Return [X, Y] of the center of cell containing provided text 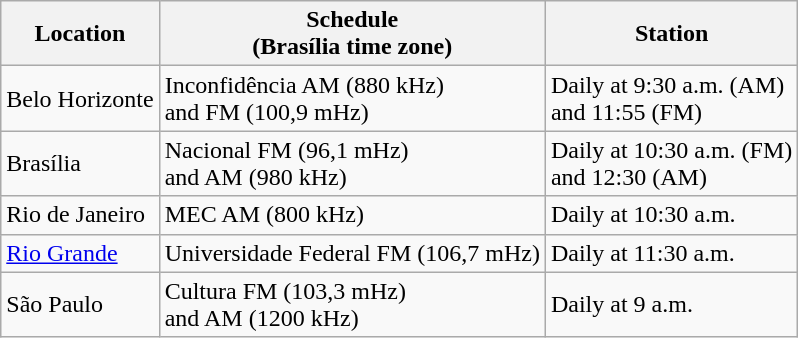
Cultura FM (103,3 mHz)and AM (1200 kHz) [352, 304]
Location [80, 34]
Nacional FM (96,1 mHz)and AM (980 kHz) [352, 164]
Daily at 10:30 a.m. [671, 215]
Belo Horizonte [80, 98]
MEC AM (800 kHz) [352, 215]
Brasília [80, 164]
Universidade Federal FM (106,7 mHz) [352, 253]
Daily at 11:30 a.m. [671, 253]
Station [671, 34]
Inconfidência AM (880 kHz)and FM (100,9 mHz) [352, 98]
São Paulo [80, 304]
Daily at 10:30 a.m. (FM)and 12:30 (AM) [671, 164]
Daily at 9:30 a.m. (AM)and 11:55 (FM) [671, 98]
Rio Grande [80, 253]
Rio de Janeiro [80, 215]
Schedule(Brasília time zone) [352, 34]
Daily at 9 a.m. [671, 304]
